Identify which cell holds the provided text, then report its (x, y) central coordinate. 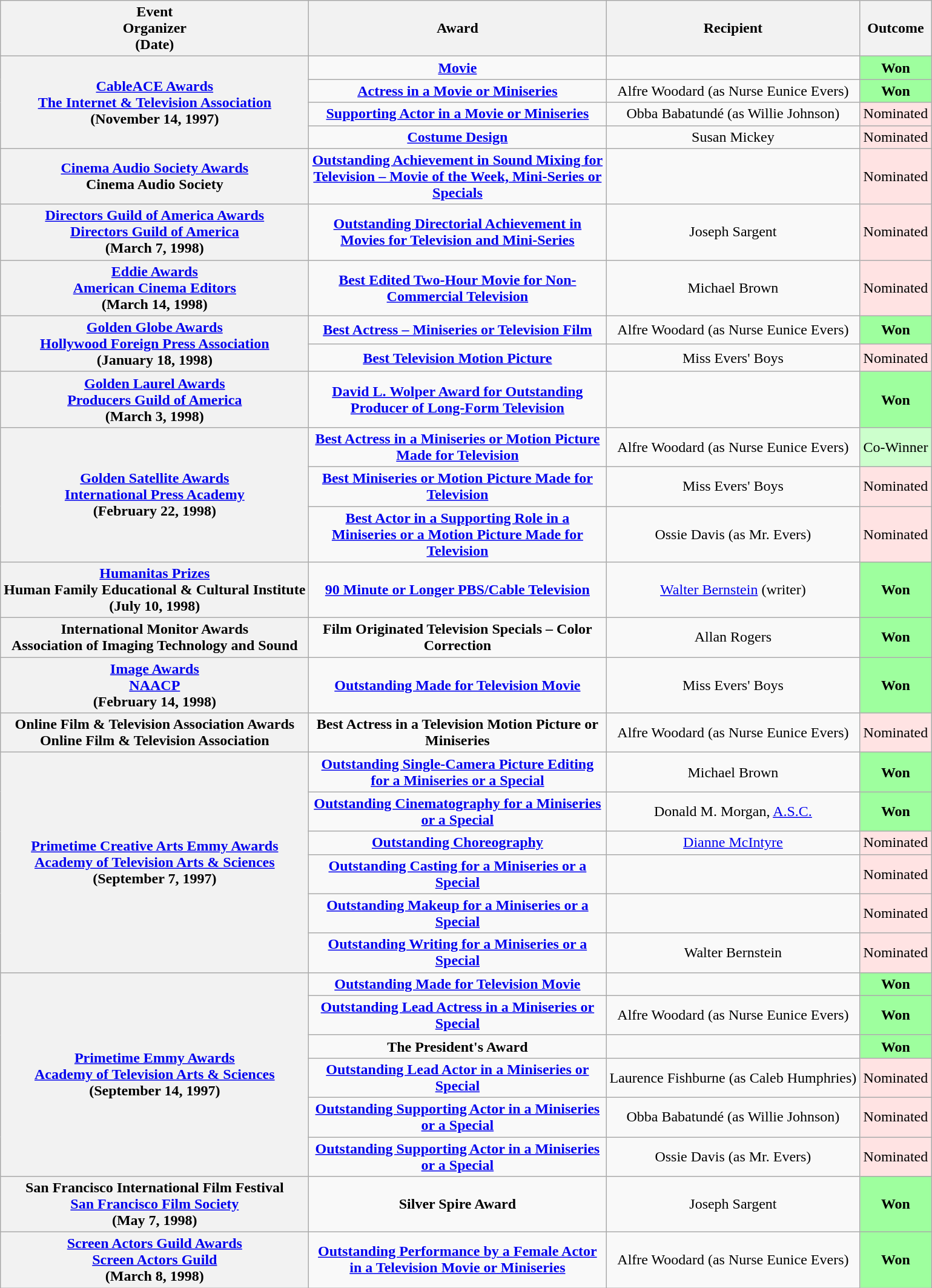
Best Actor in a Supporting Role in a Miniseries or a Motion Picture Made for Television (458, 534)
Outstanding Lead Actor in a Miniseries or Special (458, 1077)
Outstanding Directorial Achievement in Movies for Television and Mini-Series (458, 232)
Golden Laurel AwardsProducers Guild of America(March 3, 1998) (155, 399)
Humanitas PrizesHuman Family Educational & Cultural Institute(July 10, 1998) (155, 590)
EventOrganizer(Date) (155, 28)
Outstanding Performance by a Female Actor in a Television Movie or Miniseries (458, 1260)
Best Television Motion Picture (458, 357)
Image AwardsNAACP(February 14, 1998) (155, 685)
Silver Spire Award (458, 1204)
90 Minute or Longer PBS/Cable Television (458, 590)
Award (458, 28)
Eddie AwardsAmerican Cinema Editors(March 14, 1998) (155, 288)
Actress in a Movie or Miniseries (458, 91)
Primetime Creative Arts Emmy AwardsAcademy of Television Arts & Sciences(September 7, 1997) (155, 863)
Online Film & Television Association AwardsOnline Film & Television Association (155, 733)
Directors Guild of America AwardsDirectors Guild of America(March 7, 1998) (155, 232)
Walter Bernstein (writer) (733, 590)
Cinema Audio Society AwardsCinema Audio Society (155, 176)
Outstanding Casting for a Miniseries or a Special (458, 874)
Outstanding Makeup for a Miniseries or a Special (458, 914)
David L. Wolper Award for Outstanding Producer of Long-Form Television (458, 399)
Donald M. Morgan, A.S.C. (733, 812)
Outstanding Single-Camera Picture Editing for a Miniseries or a Special (458, 772)
The President's Award (458, 1046)
Primetime Emmy AwardsAcademy of Television Arts & Sciences(September 14, 1997) (155, 1074)
Allan Rogers (733, 637)
Susan Mickey (733, 137)
Outstanding Achievement in Sound Mixing for Television – Movie of the Week, Mini-Series or Specials (458, 176)
Outstanding Writing for a Miniseries or a Special (458, 952)
Golden Globe AwardsHollywood Foreign Press Association(January 18, 1998) (155, 344)
Best Actress in a Miniseries or Motion Picture Made for Television (458, 447)
Co-Winner (896, 447)
Outstanding Choreography (458, 843)
Best Miniseries or Motion Picture Made for Television (458, 486)
Walter Bernstein (733, 952)
Laurence Fishburne (as Caleb Humphries) (733, 1077)
Outcome (896, 28)
CableACE AwardsThe Internet & Television Association(November 14, 1997) (155, 102)
Dianne McIntyre (733, 843)
Best Edited Two-Hour Movie for Non-Commercial Television (458, 288)
Best Actress in a Television Motion Picture or Miniseries (458, 733)
Recipient (733, 28)
Best Actress – Miniseries or Television Film (458, 330)
Supporting Actor in a Movie or Miniseries (458, 114)
Outstanding Lead Actress in a Miniseries or Special (458, 1015)
International Monitor AwardsAssociation of Imaging Technology and Sound (155, 637)
Costume Design (458, 137)
Screen Actors Guild AwardsScreen Actors Guild(March 8, 1998) (155, 1260)
Golden Satellite AwardsInternational Press Academy(February 22, 1998) (155, 494)
San Francisco International Film FestivalSan Francisco Film Society(May 7, 1998) (155, 1204)
Outstanding Cinematography for a Miniseries or a Special (458, 812)
Movie (458, 68)
Film Originated Television Specials – Color Correction (458, 637)
